Find where the given text appears and provide that cell's center as (x, y) coordinate. 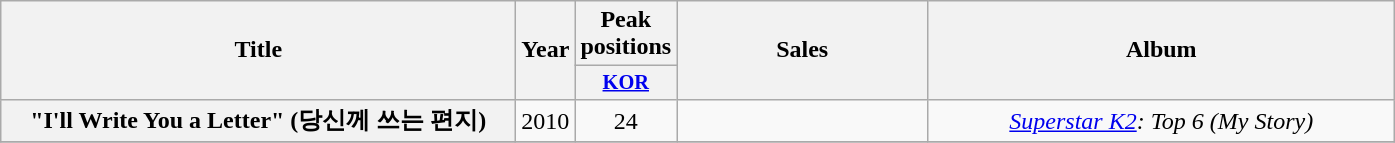
24 (626, 120)
Peak positions (626, 34)
Title (258, 50)
Album (1162, 50)
Sales (802, 50)
Superstar K2: Top 6 (My Story) (1162, 120)
2010 (546, 120)
"I'll Write You a Letter" (당신께 쓰는 편지) (258, 120)
Year (546, 50)
KOR (626, 83)
